Pinpoint the cell where the given text exists, returning its (X, Y) midpoint coordinate. 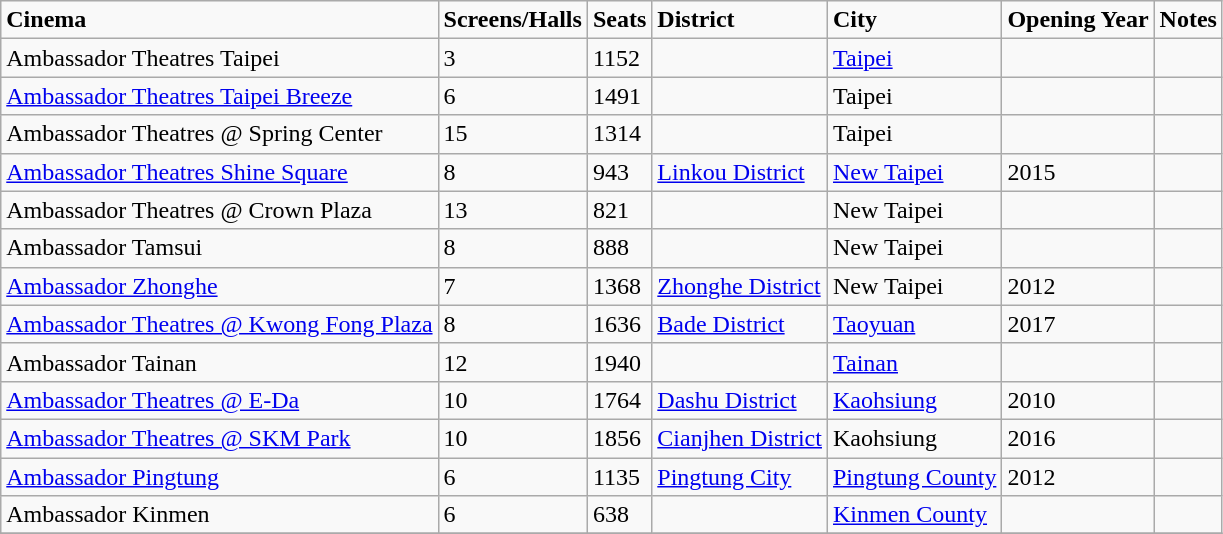
2017 (1078, 324)
Cinema (220, 20)
Taoyuan (914, 324)
Screens/Halls (512, 20)
1135 (619, 477)
Ambassador Zhonghe (220, 286)
Ambassador Tainan (220, 362)
1940 (619, 362)
Pingtung County (914, 477)
821 (619, 210)
Ambassador Theatres @ Spring Center (220, 134)
1368 (619, 286)
Ambassador Theatres Shine Square (220, 172)
District (740, 20)
Cianjhen District (740, 438)
1152 (619, 58)
2016 (1078, 438)
Seats (619, 20)
Ambassador Theatres Taipei (220, 58)
7 (512, 286)
1491 (619, 96)
Ambassador Theatres @ SKM Park (220, 438)
Ambassador Kinmen (220, 515)
Bade District (740, 324)
Ambassador Pingtung (220, 477)
Pingtung City (740, 477)
2010 (1078, 400)
2015 (1078, 172)
943 (619, 172)
12 (512, 362)
1764 (619, 400)
1636 (619, 324)
Zhonghe District (740, 286)
Tainan (914, 362)
Kinmen County (914, 515)
City (914, 20)
888 (619, 248)
13 (512, 210)
3 (512, 58)
Ambassador Theatres @ Kwong Fong Plaza (220, 324)
Dashu District (740, 400)
1314 (619, 134)
638 (619, 515)
Linkou District (740, 172)
15 (512, 134)
Ambassador Theatres @ Crown Plaza (220, 210)
1856 (619, 438)
Ambassador Theatres @ E-Da (220, 400)
Ambassador Theatres Taipei Breeze (220, 96)
Notes (1188, 20)
Opening Year (1078, 20)
Ambassador Tamsui (220, 248)
